Locate the cell with the specified text and output its [x, y] center coordinate. 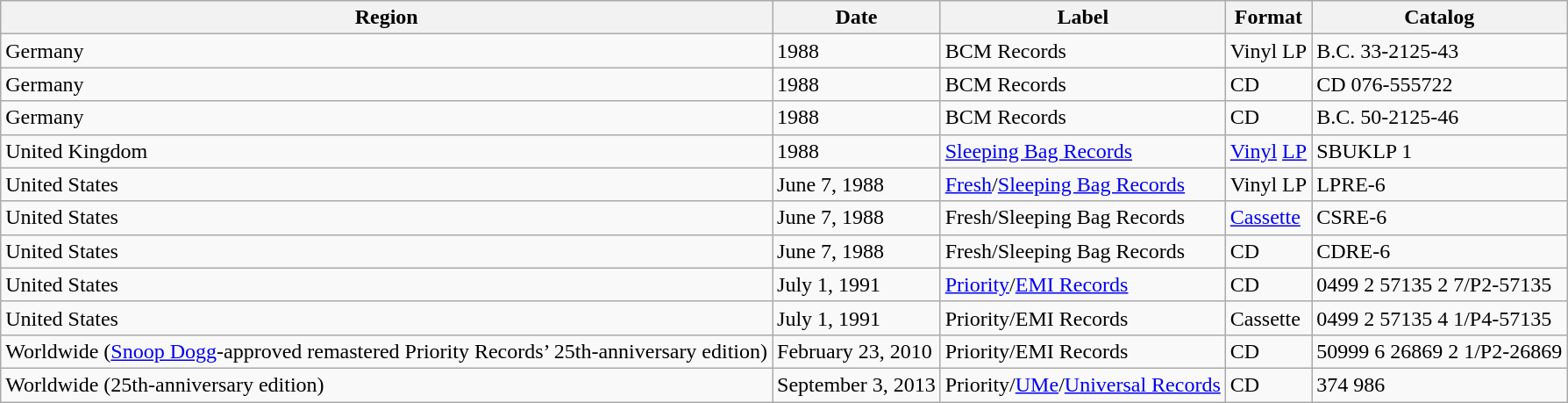
February 23, 2010 [857, 351]
Format [1268, 18]
B.C. 33-2125-43 [1440, 51]
Worldwide (25th-anniversary edition) [387, 385]
CDRE-6 [1440, 251]
Label [1082, 18]
SBUKLP 1 [1440, 151]
Region [387, 18]
September 3, 2013 [857, 385]
Sleeping Bag Records [1082, 151]
CD 076-555722 [1440, 84]
LPRE-6 [1440, 184]
0499 2 57135 2 7/P2-57135 [1440, 284]
CSRE-6 [1440, 218]
0499 2 57135 4 1/P4-57135 [1440, 318]
United Kingdom [387, 151]
374 986 [1440, 385]
B.C. 50-2125-46 [1440, 118]
50999 6 26869 2 1/P2-26869 [1440, 351]
Worldwide (Snoop Dogg-approved remastered Priority Records’ 25th-anniversary edition) [387, 351]
Catalog [1440, 18]
Priority/UMe/Universal Records [1082, 385]
Date [857, 18]
